Search for the cell housing the specified text and yield its (x, y) center coordinate. 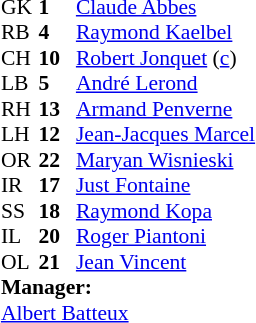
IR (20, 185)
Maryan Wisnieski (166, 160)
RH (20, 109)
SS (20, 211)
12 (57, 135)
RB (20, 33)
Just Fontaine (166, 185)
CH (20, 58)
LH (20, 135)
4 (57, 33)
20 (57, 237)
22 (57, 160)
18 (57, 211)
Roger Piantoni (166, 237)
OR (20, 160)
Robert Jonquet (c) (166, 58)
Raymond Kaelbel (166, 33)
Jean-Jacques Marcel (166, 135)
21 (57, 262)
13 (57, 109)
17 (57, 185)
André Lerond (166, 83)
Raymond Kopa (166, 211)
Manager: (128, 287)
OL (20, 262)
Armand Penverne (166, 109)
5 (57, 83)
LB (20, 83)
IL (20, 237)
Jean Vincent (166, 262)
10 (57, 58)
